Provide the (x, y) coordinate of the cell's center where the given text is located.  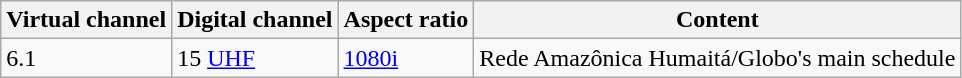
Rede Amazônica Humaitá/Globo's main schedule (718, 58)
15 UHF (255, 58)
6.1 (86, 58)
1080i (406, 58)
Virtual channel (86, 20)
Digital channel (255, 20)
Content (718, 20)
Aspect ratio (406, 20)
